For the text-containing cell, return its midpoint in [X, Y] coordinate format. 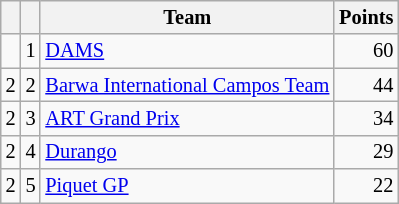
DAMS [187, 51]
Points [366, 17]
34 [366, 118]
3 [31, 118]
Barwa International Campos Team [187, 85]
60 [366, 51]
Team [187, 17]
Piquet GP [187, 186]
Durango [187, 152]
1 [31, 51]
22 [366, 186]
4 [31, 152]
ART Grand Prix [187, 118]
29 [366, 152]
44 [366, 85]
5 [31, 186]
